Return the [x, y] coordinate for the center point of the cell that contains the specified text.  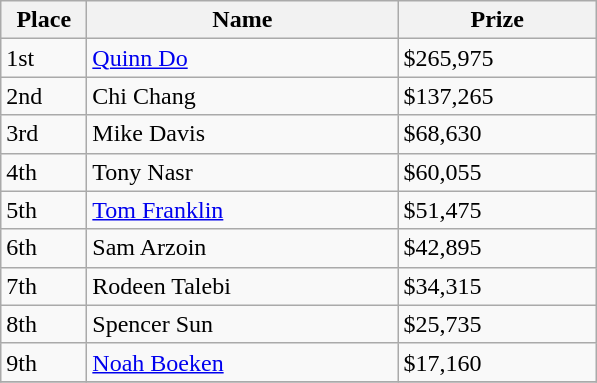
3rd [44, 134]
Prize [498, 20]
$51,475 [498, 210]
6th [44, 248]
$137,265 [498, 96]
8th [44, 324]
7th [44, 286]
$34,315 [498, 286]
$17,160 [498, 362]
Tom Franklin [242, 210]
2nd [44, 96]
1st [44, 58]
Place [44, 20]
Spencer Sun [242, 324]
Sam Arzoin [242, 248]
Noah Boeken [242, 362]
$25,735 [498, 324]
Rodeen Talebi [242, 286]
Chi Chang [242, 96]
4th [44, 172]
Name [242, 20]
$265,975 [498, 58]
5th [44, 210]
$68,630 [498, 134]
Mike Davis [242, 134]
9th [44, 362]
Quinn Do [242, 58]
$60,055 [498, 172]
$42,895 [498, 248]
Tony Nasr [242, 172]
